Extract the [x, y] coordinate from the center of the cell holding the provided text.  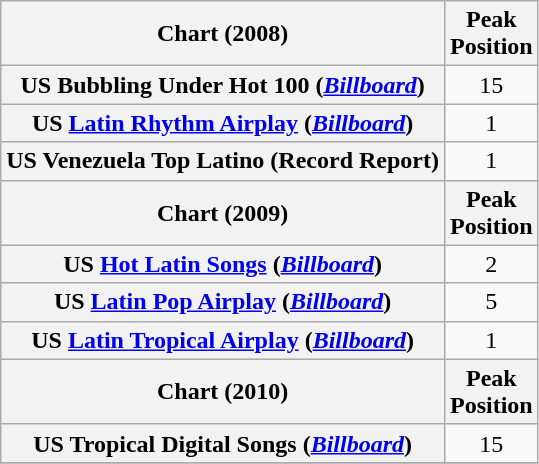
US Latin Pop Airplay (Billboard) [223, 302]
US Latin Rhythm Airplay (Billboard) [223, 123]
Chart (2010) [223, 392]
US Tropical Digital Songs (Billboard) [223, 443]
Chart (2009) [223, 212]
US Bubbling Under Hot 100 (Billboard) [223, 85]
US Hot Latin Songs (Billboard) [223, 264]
US Venezuela Top Latino (Record Report) [223, 161]
5 [491, 302]
US Latin Tropical Airplay (Billboard) [223, 340]
Chart (2008) [223, 34]
2 [491, 264]
